Find where the given text appears and provide that cell's center as [X, Y] coordinate. 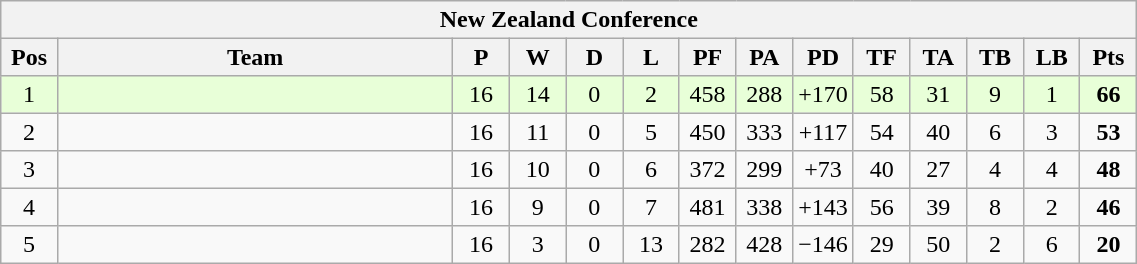
11 [538, 132]
+117 [824, 132]
W [538, 56]
372 [708, 170]
282 [708, 244]
54 [882, 132]
PD [824, 56]
14 [538, 94]
27 [938, 170]
PA [764, 56]
46 [1108, 206]
Pos [30, 56]
TF [882, 56]
10 [538, 170]
D [594, 56]
20 [1108, 244]
L [652, 56]
31 [938, 94]
39 [938, 206]
Team [254, 56]
LB [1052, 56]
29 [882, 244]
13 [652, 244]
TB [996, 56]
458 [708, 94]
66 [1108, 94]
New Zealand Conference [569, 20]
+170 [824, 94]
56 [882, 206]
−146 [824, 244]
288 [764, 94]
+143 [824, 206]
58 [882, 94]
299 [764, 170]
50 [938, 244]
338 [764, 206]
PF [708, 56]
+73 [824, 170]
481 [708, 206]
53 [1108, 132]
8 [996, 206]
Pts [1108, 56]
7 [652, 206]
333 [764, 132]
428 [764, 244]
48 [1108, 170]
P [482, 56]
TA [938, 56]
450 [708, 132]
